Search for the cell housing the specified text and yield its (x, y) center coordinate. 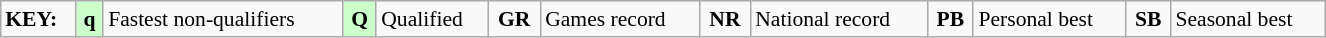
q (90, 19)
SB (1148, 19)
Qualified (432, 19)
Games record (620, 19)
National record (838, 19)
KEY: (38, 19)
Q (360, 19)
NR (725, 19)
GR (514, 19)
PB (950, 19)
Fastest non-qualifiers (223, 19)
Seasonal best (1248, 19)
Personal best (1049, 19)
